Find where the given text appears and provide that cell's center as [X, Y] coordinate. 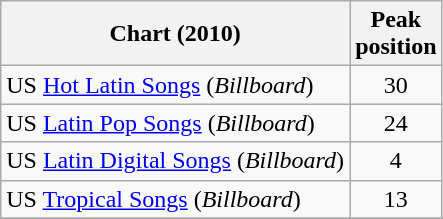
US Latin Digital Songs (Billboard) [176, 161]
US Latin Pop Songs (Billboard) [176, 123]
US Hot Latin Songs (Billboard) [176, 85]
24 [396, 123]
4 [396, 161]
Peakposition [396, 34]
US Tropical Songs (Billboard) [176, 199]
30 [396, 85]
13 [396, 199]
Chart (2010) [176, 34]
